From the cell containing the given text, extract its center point as (X, Y) coordinate. 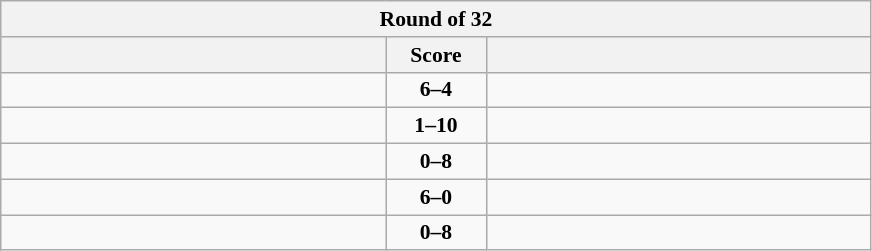
6–0 (436, 197)
Score (436, 55)
Round of 32 (436, 19)
1–10 (436, 126)
6–4 (436, 90)
